Locate the cell with the specified text and output its [x, y] center coordinate. 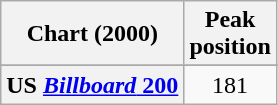
US Billboard 200 [92, 85]
Peakposition [230, 34]
181 [230, 85]
Chart (2000) [92, 34]
